Identify which cell holds the provided text, then report its (x, y) central coordinate. 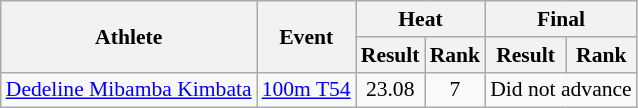
Final (561, 19)
Dedeline Mibamba Kimbata (129, 90)
Heat (420, 19)
Event (306, 36)
100m T54 (306, 90)
Athlete (129, 36)
Did not advance (561, 90)
23.08 (390, 90)
7 (456, 90)
